For the text-containing cell, return its midpoint in [X, Y] coordinate format. 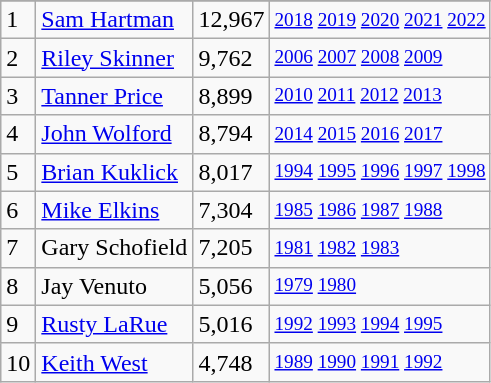
Jay Venuto [114, 286]
1 [18, 20]
4 [18, 134]
2 [18, 58]
12,967 [232, 20]
Gary Schofield [114, 248]
John Wolford [114, 134]
6 [18, 210]
1985 1986 1987 1988 [380, 210]
Tanner Price [114, 96]
Mike Elkins [114, 210]
1989 1990 1991 1992 [380, 362]
7,205 [232, 248]
2014 2015 2016 2017 [380, 134]
5,056 [232, 286]
8 [18, 286]
Sam Hartman [114, 20]
2006 2007 2008 2009 [380, 58]
8,017 [232, 172]
5,016 [232, 324]
1979 1980 [380, 286]
9 [18, 324]
8,899 [232, 96]
9,762 [232, 58]
Brian Kuklick [114, 172]
Rusty LaRue [114, 324]
8,794 [232, 134]
1981 1982 1983 [380, 248]
2018 2019 2020 2021 2022 [380, 20]
5 [18, 172]
3 [18, 96]
10 [18, 362]
7 [18, 248]
2010 2011 2012 2013 [380, 96]
7,304 [232, 210]
Keith West [114, 362]
1994 1995 1996 1997 1998 [380, 172]
Riley Skinner [114, 58]
1992 1993 1994 1995 [380, 324]
4,748 [232, 362]
